Capture the cell that displays the provided text and extract its (x, y) central coordinate. 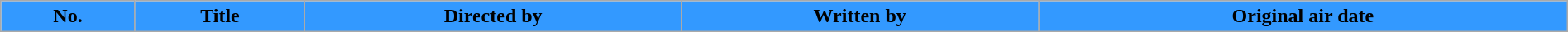
Directed by (493, 16)
Title (220, 16)
No. (68, 16)
Written by (860, 16)
Original air date (1303, 16)
